Output the [x, y] coordinate of the center of the cell containing the given text.  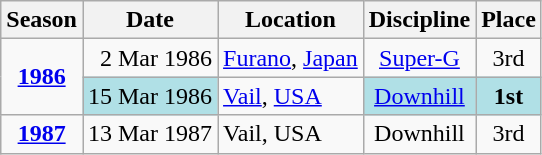
Date [150, 20]
1987 [42, 134]
Location [291, 20]
Furano, Japan [291, 58]
15 Mar 1986 [150, 96]
Place [509, 20]
1st [509, 96]
Season [42, 20]
13 Mar 1987 [150, 134]
Discipline [419, 20]
2 Mar 1986 [150, 58]
Super-G [419, 58]
1986 [42, 77]
